Determine the (x, y) coordinate at the center of the cell enclosing the given text.  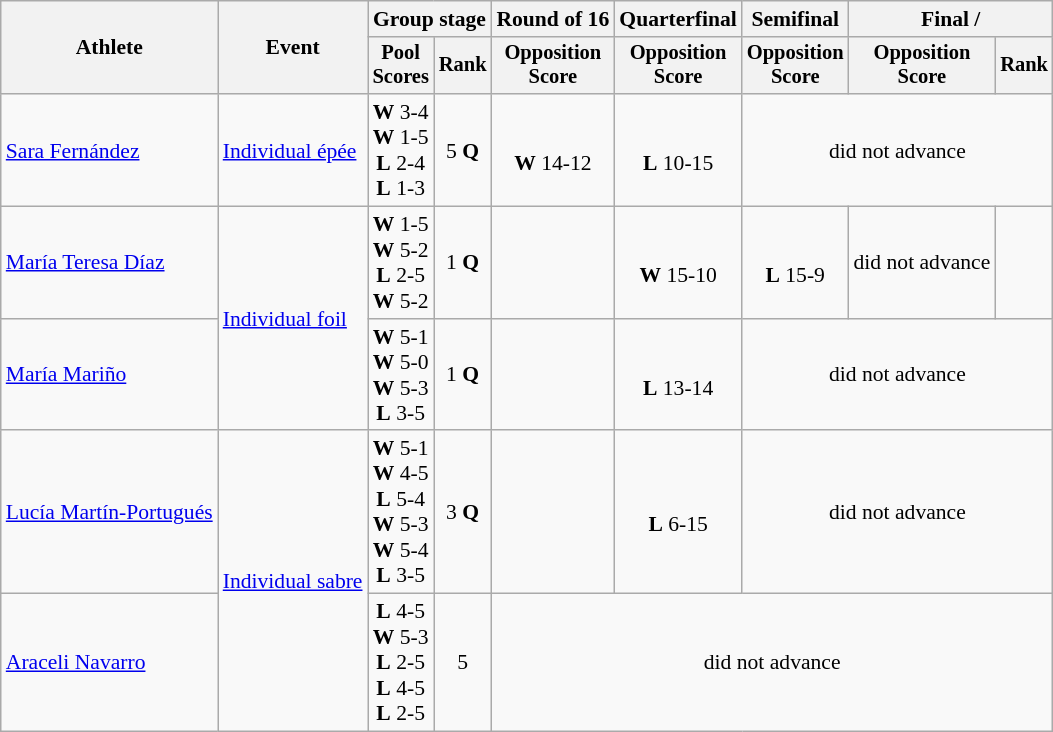
L 13-14 (678, 375)
Individual sabre (293, 582)
Individual foil (293, 319)
W 14-12 (552, 150)
L 6-15 (678, 512)
Event (293, 48)
W 1-5 W 5-2 L 2-5 W 5-2 (401, 263)
L 10-15 (678, 150)
W 15-10 (678, 263)
Final / (951, 19)
María Mariño (110, 375)
Semifinal (796, 19)
María Teresa Díaz (110, 263)
Lucía Martín-Portugués (110, 512)
L 15-9 (796, 263)
5 Q (463, 150)
W 3-4 W 1-5 L 2-4 L 1-3 (401, 150)
Group stage (430, 19)
Individual épée (293, 150)
Round of 16 (552, 19)
Araceli Navarro (110, 663)
Athlete (110, 48)
W 5-1 W 5-0 W 5-3 L 3-5 (401, 375)
5 (463, 663)
3 Q (463, 512)
Quarterfinal (678, 19)
Sara Fernández (110, 150)
W 5-1 W 4-5 L 5-4 W 5-3 W 5-4 L 3-5 (401, 512)
PoolScores (401, 66)
L 4-5 W 5-3 L 2-5 L 4-5 L 2-5 (401, 663)
